Determine the [X, Y] coordinate at the center of the cell enclosing the given text.  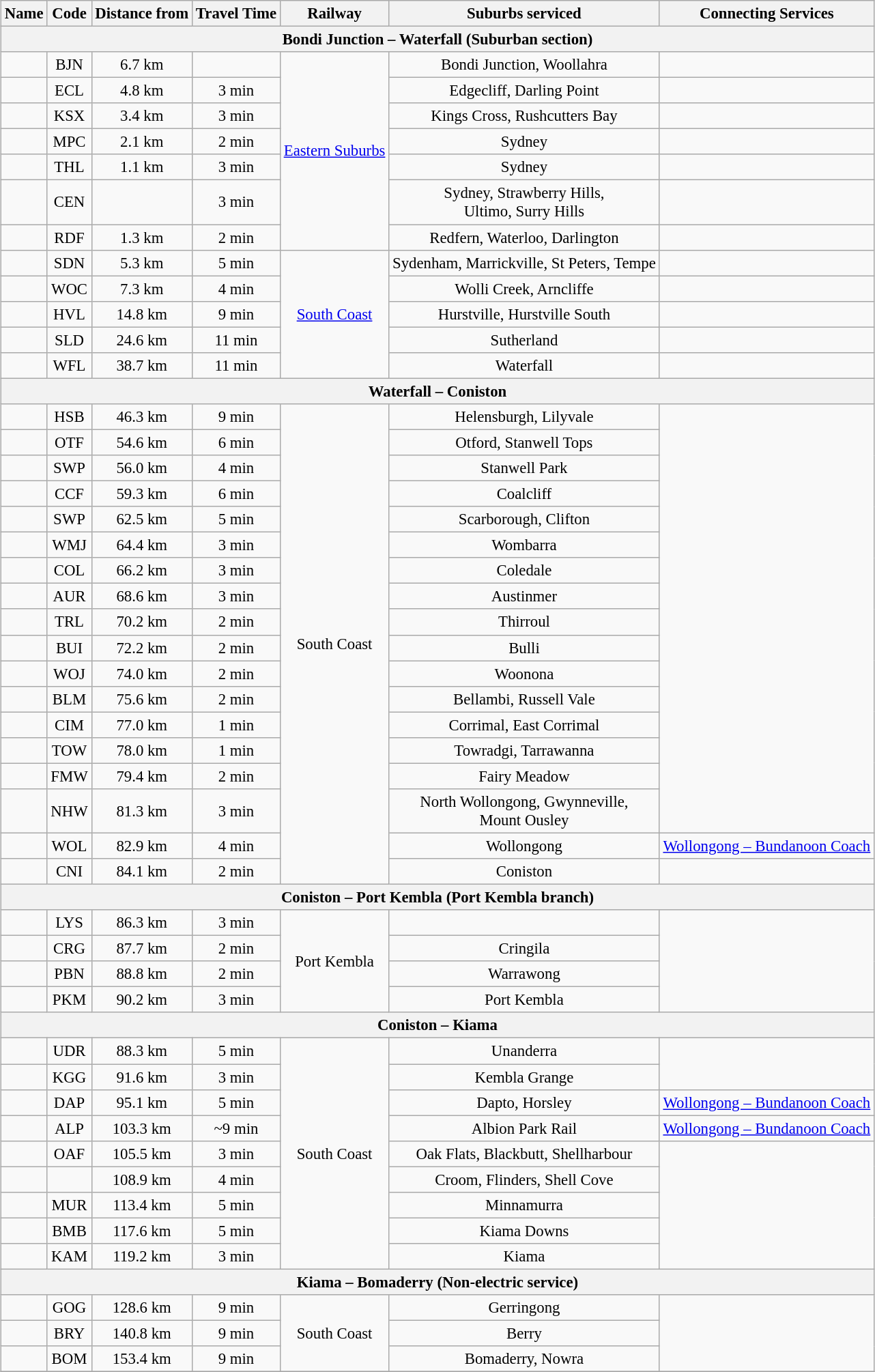
90.2 km [142, 1000]
HSB [70, 417]
BMB [70, 1231]
BOM [70, 1359]
ECL [70, 91]
Edgecliff, Darling Point [524, 91]
FMW [70, 776]
Wolli Creek, Arncliffe [524, 289]
SLD [70, 340]
Bondi Junction, Woollahra [524, 65]
87.7 km [142, 949]
Kings Cross, Rushcutters Bay [524, 116]
Stanwell Park [524, 468]
WMJ [70, 545]
Railway [334, 14]
Bellambi, Russell Vale [524, 699]
Waterfall [524, 366]
91.6 km [142, 1077]
Sutherland [524, 340]
3.4 km [142, 116]
KGG [70, 1077]
WFL [70, 366]
Minnamurra [524, 1205]
Hurstville, Hurstville South [524, 314]
140.8 km [142, 1334]
CNI [70, 872]
Cringila [524, 949]
Bomaderry, Nowra [524, 1359]
BLM [70, 699]
NHW [70, 811]
Woonona [524, 674]
77.0 km [142, 725]
Warrawong [524, 974]
79.4 km [142, 776]
Suburbs serviced [524, 14]
Wollongong [524, 846]
6.7 km [142, 65]
KAM [70, 1257]
Kembla Grange [524, 1077]
108.9 km [142, 1180]
Sydney, Strawberry Hills,Ultimo, Surry Hills [524, 202]
Code [70, 14]
Kiama – Bomaderry (Non-electric service) [437, 1282]
TOW [70, 751]
CRG [70, 949]
68.6 km [142, 597]
AUR [70, 597]
2.1 km [142, 142]
Connecting Services [766, 14]
THL [70, 167]
CCF [70, 494]
Coniston – Port Kembla (Port Kembla branch) [437, 898]
84.1 km [142, 872]
88.8 km [142, 974]
MUR [70, 1205]
38.7 km [142, 366]
Sydenham, Marrickville, St Peters, Tempe [524, 263]
CIM [70, 725]
5.3 km [142, 263]
82.9 km [142, 846]
Helensburgh, Lilyvale [524, 417]
95.1 km [142, 1102]
128.6 km [142, 1308]
Kiama [524, 1257]
119.2 km [142, 1257]
OAF [70, 1154]
BRY [70, 1334]
DAP [70, 1102]
HVL [70, 314]
75.6 km [142, 699]
KSX [70, 116]
CEN [70, 202]
78.0 km [142, 751]
72.2 km [142, 648]
Wombarra [524, 545]
Dapto, Horsley [524, 1102]
Distance from [142, 14]
86.3 km [142, 923]
North Wollongong, Gwynneville,Mount Ousley [524, 811]
Thirroul [524, 623]
103.3 km [142, 1128]
PBN [70, 974]
Coniston [524, 872]
117.6 km [142, 1231]
Travel Time [236, 14]
UDR [70, 1051]
Waterfall – Coniston [437, 391]
56.0 km [142, 468]
SDN [70, 263]
MPC [70, 142]
COL [70, 571]
46.3 km [142, 417]
74.0 km [142, 674]
54.6 km [142, 442]
Croom, Flinders, Shell Cove [524, 1180]
TRL [70, 623]
GOG [70, 1308]
1.1 km [142, 167]
Berry [524, 1334]
88.3 km [142, 1051]
105.5 km [142, 1154]
BJN [70, 65]
4.8 km [142, 91]
Gerringong [524, 1308]
7.3 km [142, 289]
Austinmer [524, 597]
64.4 km [142, 545]
Redfern, Waterloo, Darlington [524, 238]
BUI [70, 648]
WOC [70, 289]
Unanderra [524, 1051]
WOL [70, 846]
81.3 km [142, 811]
Coniston – Kiama [437, 1026]
ALP [70, 1128]
LYS [70, 923]
OTF [70, 442]
RDF [70, 238]
153.4 km [142, 1359]
59.3 km [142, 494]
Name [24, 14]
Otford, Stanwell Tops [524, 442]
Coalcliff [524, 494]
Coledale [524, 571]
Fairy Meadow [524, 776]
Albion Park Rail [524, 1128]
66.2 km [142, 571]
Scarborough, Clifton [524, 519]
Towradgi, Tarrawanna [524, 751]
Bulli [524, 648]
14.8 km [142, 314]
70.2 km [142, 623]
PKM [70, 1000]
62.5 km [142, 519]
1.3 km [142, 238]
24.6 km [142, 340]
Bondi Junction – Waterfall (Suburban section) [437, 40]
Kiama Downs [524, 1231]
Eastern Suburbs [334, 151]
Oak Flats, Blackbutt, Shellharbour [524, 1154]
113.4 km [142, 1205]
Corrimal, East Corrimal [524, 725]
WOJ [70, 674]
~9 min [236, 1128]
